Pinpoint the cell where the given text exists, returning its (x, y) midpoint coordinate. 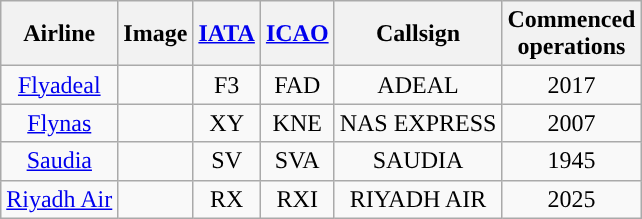
Saudia (60, 161)
RIYADH AIR (418, 199)
Image (156, 34)
Airline (60, 34)
ICAO (297, 34)
Flynas (60, 123)
2017 (572, 85)
IATA (227, 34)
Flyadeal (60, 85)
Riyadh Air (60, 199)
SVA (297, 161)
2007 (572, 123)
NAS EXPRESS (418, 123)
SV (227, 161)
Commencedoperations (572, 34)
F3 (227, 85)
SAUDIA (418, 161)
RX (227, 199)
ADEAL (418, 85)
FAD (297, 85)
RXI (297, 199)
KNE (297, 123)
2025 (572, 199)
Callsign (418, 34)
XY (227, 123)
1945 (572, 161)
